Return (x, y) of the center of cell containing provided text 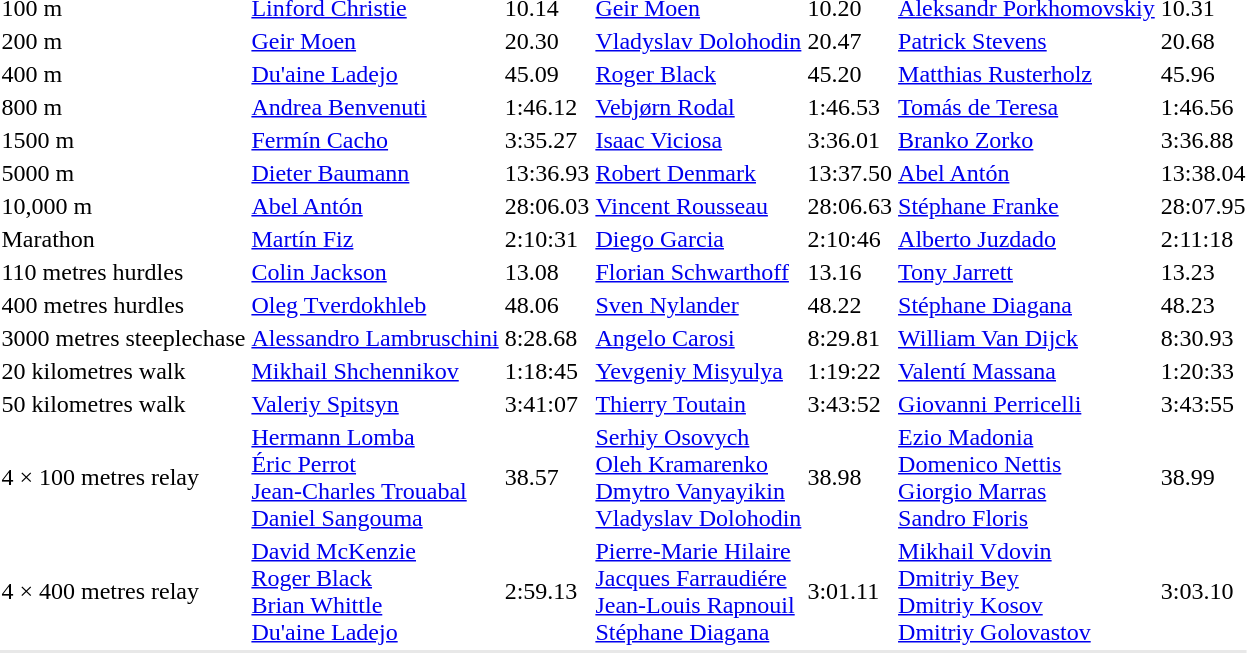
Thierry Toutain (698, 404)
20 kilometres walk (124, 371)
8:28.68 (547, 338)
13:38.04 (1203, 173)
Roger Black (698, 74)
48.23 (1203, 305)
Yevgeniy Misyulya (698, 371)
3:41:07 (547, 404)
Alessandro Lambruschini (375, 338)
800 m (124, 107)
Marathon (124, 239)
28:07.95 (1203, 206)
Geir Moen (375, 41)
Tony Jarrett (1027, 272)
Du'aine Ladejo (375, 74)
Alberto Juzdado (1027, 239)
8:29.81 (850, 338)
Mikhail Shchennikov (375, 371)
28:06.63 (850, 206)
Martín Fiz (375, 239)
Valentí Massana (1027, 371)
45.20 (850, 74)
3:36.01 (850, 140)
13.23 (1203, 272)
Matthias Rusterholz (1027, 74)
Robert Denmark (698, 173)
Diego Garcia (698, 239)
13.08 (547, 272)
Andrea Benvenuti (375, 107)
400 metres hurdles (124, 305)
20.30 (547, 41)
45.09 (547, 74)
Valeriy Spitsyn (375, 404)
Vebjørn Rodal (698, 107)
1:20:33 (1203, 371)
Tomás de Teresa (1027, 107)
20.68 (1203, 41)
20.47 (850, 41)
3:03.10 (1203, 592)
2:59.13 (547, 592)
Ezio Madonia Domenico Nettis Giorgio Marras Sandro Floris (1027, 478)
10,000 m (124, 206)
5000 m (124, 173)
48.22 (850, 305)
Mikhail Vdovin Dmitriy Bey Dmitriy Kosov Dmitriy Golovastov (1027, 592)
Vladyslav Dolohodin (698, 41)
3000 metres steeplechase (124, 338)
Giovanni Perricelli (1027, 404)
400 m (124, 74)
4 × 100 metres relay (124, 478)
Stéphane Franke (1027, 206)
Colin Jackson (375, 272)
28:06.03 (547, 206)
1:46.12 (547, 107)
3:01.11 (850, 592)
38.98 (850, 478)
1:19:22 (850, 371)
3:43:52 (850, 404)
3:35.27 (547, 140)
Florian Schwarthoff (698, 272)
Vincent Rousseau (698, 206)
2:10:31 (547, 239)
4 × 400 metres relay (124, 592)
Sven Nylander (698, 305)
3:36.88 (1203, 140)
1500 m (124, 140)
1:18:45 (547, 371)
Pierre-Marie Hilaire Jacques Farraudiére Jean-Louis Rapnouil Stéphane Diagana (698, 592)
8:30.93 (1203, 338)
1:46.53 (850, 107)
13.16 (850, 272)
1:46.56 (1203, 107)
William Van Dijck (1027, 338)
Fermín Cacho (375, 140)
Patrick Stevens (1027, 41)
Oleg Tverdokhleb (375, 305)
38.99 (1203, 478)
45.96 (1203, 74)
Dieter Baumann (375, 173)
Hermann Lomba Éric Perrot Jean-Charles Trouabal Daniel Sangouma (375, 478)
Isaac Viciosa (698, 140)
110 metres hurdles (124, 272)
2:11:18 (1203, 239)
50 kilometres walk (124, 404)
Stéphane Diagana (1027, 305)
Angelo Carosi (698, 338)
2:10:46 (850, 239)
David McKenzie Roger Black Brian Whittle Du'aine Ladejo (375, 592)
13:36.93 (547, 173)
38.57 (547, 478)
3:43:55 (1203, 404)
200 m (124, 41)
Serhiy Osovych Oleh Kramarenko Dmytro Vanyayikin Vladyslav Dolohodin (698, 478)
Branko Zorko (1027, 140)
48.06 (547, 305)
13:37.50 (850, 173)
